Determine the [X, Y] coordinate at the center of the cell enclosing the given text.  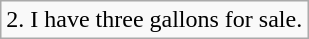
2. I have three gallons for sale. [154, 20]
